Output the (X, Y) coordinate of the center of the cell containing the given text.  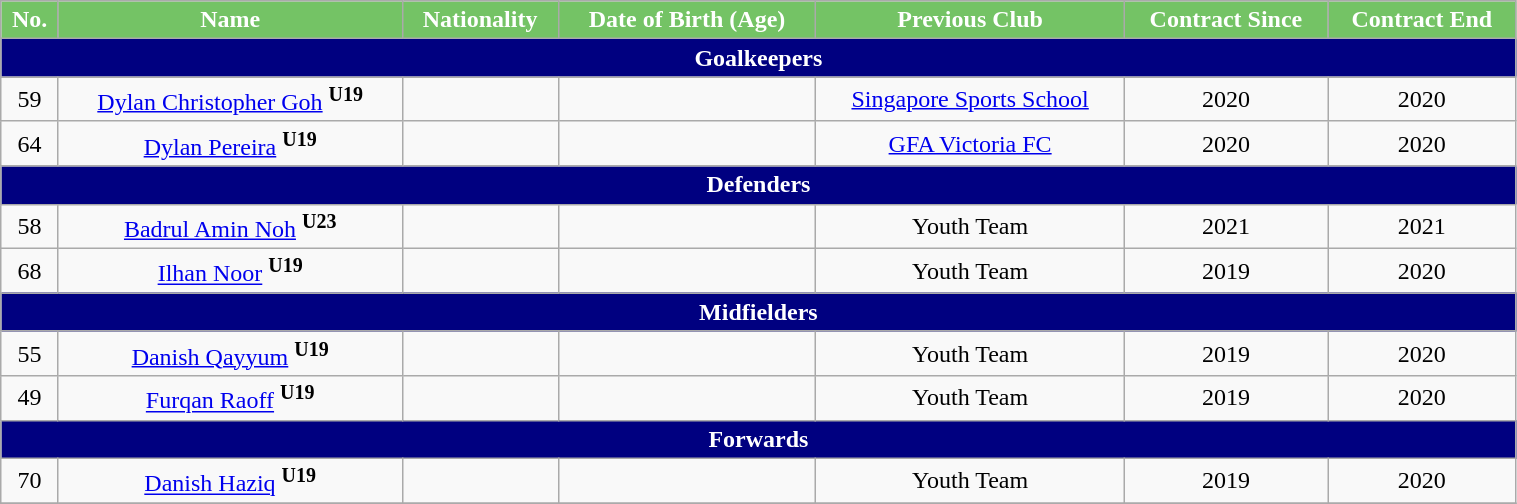
No. (30, 20)
64 (30, 144)
55 (30, 354)
Name (230, 20)
GFA Victoria FC (970, 144)
Date of Birth (Age) (687, 20)
Dylan Christopher Goh U19 (230, 100)
Dylan Pereira U19 (230, 144)
Midfielders (758, 312)
68 (30, 272)
Furqan Raoff U19 (230, 398)
Forwards (758, 439)
Badrul Amin Noh U23 (230, 226)
70 (30, 480)
59 (30, 100)
Contract Since (1226, 20)
Danish Haziq U19 (230, 480)
Singapore Sports School (970, 100)
Nationality (480, 20)
Defenders (758, 185)
Ilhan Noor U19 (230, 272)
Danish Qayyum U19 (230, 354)
49 (30, 398)
58 (30, 226)
Contract End (1422, 20)
Previous Club (970, 20)
Goalkeepers (758, 58)
